Locate the cell with the specified text and output its (X, Y) center coordinate. 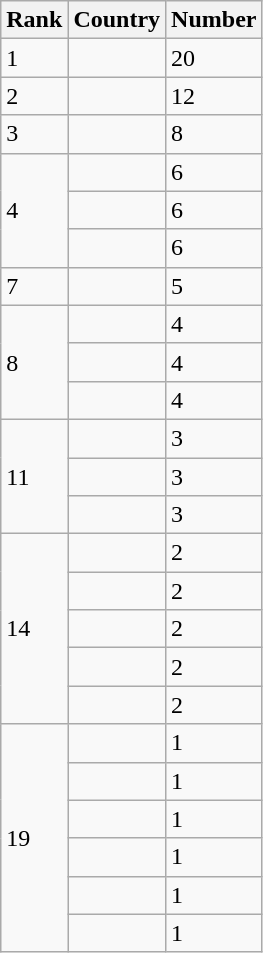
11 (34, 476)
19 (34, 838)
5 (214, 286)
14 (34, 629)
Rank (34, 20)
Country (117, 20)
12 (214, 96)
Number (214, 20)
20 (214, 58)
7 (34, 286)
